Search for the cell housing the specified text and yield its (X, Y) center coordinate. 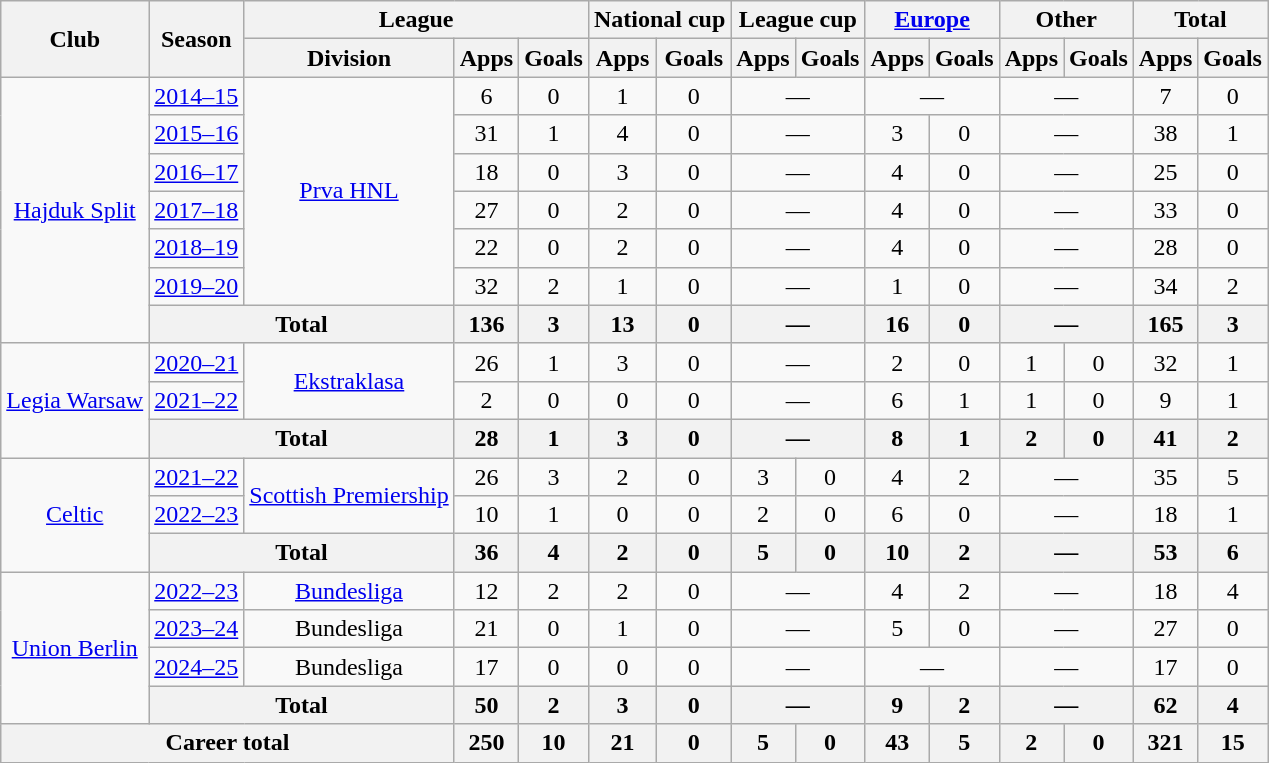
Prva HNL (349, 191)
12 (486, 591)
13 (622, 324)
62 (1165, 705)
22 (486, 248)
2015–16 (196, 134)
2023–24 (196, 629)
Union Berlin (75, 648)
Legia Warsaw (75, 400)
2019–20 (196, 286)
16 (897, 324)
321 (1165, 743)
7 (1165, 96)
Europe (932, 20)
31 (486, 134)
2016–17 (196, 172)
Other (1066, 20)
National cup (659, 20)
43 (897, 743)
Club (75, 39)
34 (1165, 286)
Scottish Premiership (349, 496)
2018–19 (196, 248)
35 (1165, 477)
33 (1165, 210)
50 (486, 705)
165 (1165, 324)
2020–21 (196, 362)
Career total (228, 743)
2024–25 (196, 667)
League (416, 20)
8 (897, 438)
53 (1165, 553)
2017–18 (196, 210)
36 (486, 553)
250 (486, 743)
15 (1233, 743)
38 (1165, 134)
Ekstraklasa (349, 381)
Hajduk Split (75, 210)
136 (486, 324)
41 (1165, 438)
Division (349, 58)
League cup (798, 20)
2014–15 (196, 96)
Celtic (75, 515)
25 (1165, 172)
Season (196, 39)
